Extract the [x, y] coordinate from the center of the cell holding the provided text.  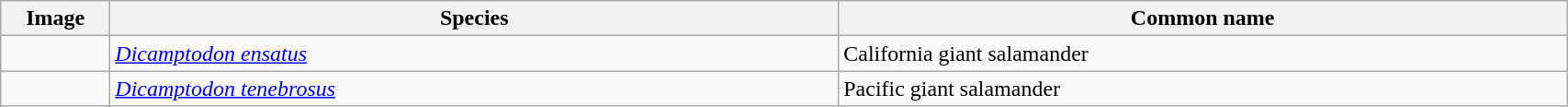
Image [55, 18]
Pacific giant salamander [1203, 89]
Dicamptodon ensatus [474, 53]
Dicamptodon tenebrosus [474, 89]
California giant salamander [1203, 53]
Species [474, 18]
Common name [1203, 18]
